Return [X, Y] of the center of cell containing provided text 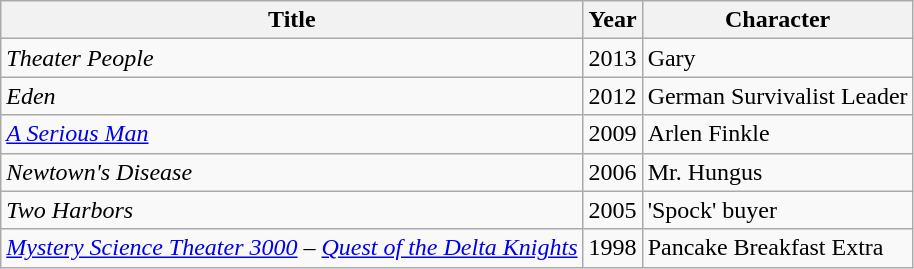
2013 [612, 58]
2009 [612, 134]
Pancake Breakfast Extra [778, 248]
Eden [292, 96]
German Survivalist Leader [778, 96]
A Serious Man [292, 134]
2012 [612, 96]
2006 [612, 172]
'Spock' buyer [778, 210]
Theater People [292, 58]
Mystery Science Theater 3000 – Quest of the Delta Knights [292, 248]
Arlen Finkle [778, 134]
Mr. Hungus [778, 172]
Year [612, 20]
Gary [778, 58]
Two Harbors [292, 210]
Title [292, 20]
Newtown's Disease [292, 172]
2005 [612, 210]
Character [778, 20]
1998 [612, 248]
